Identify which cell holds the provided text, then report its (X, Y) central coordinate. 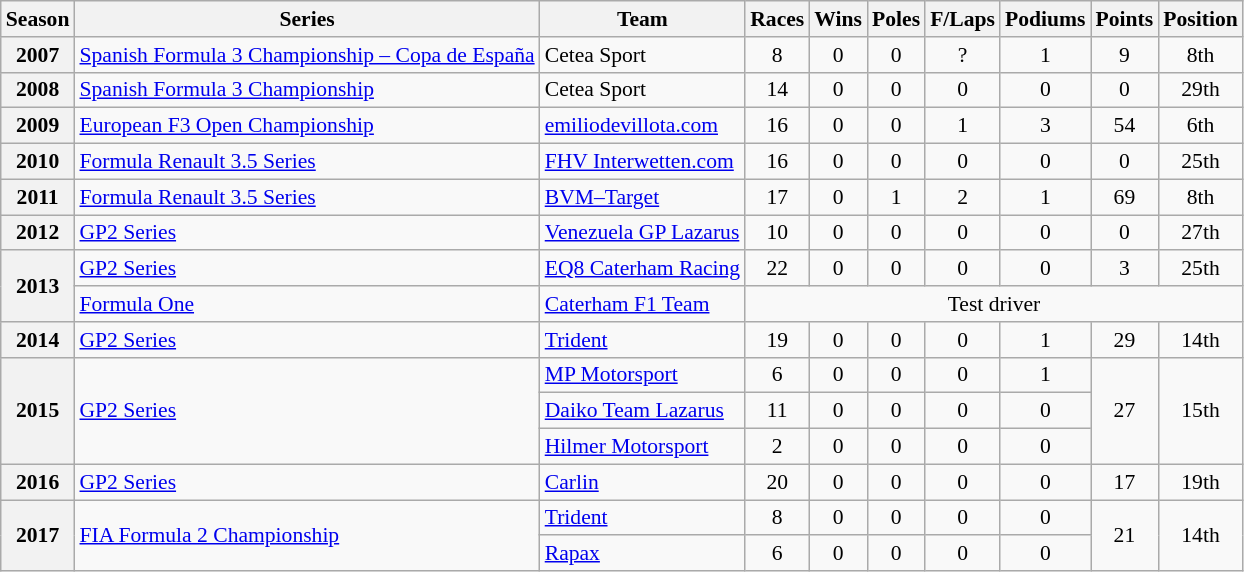
Wins (838, 19)
Season (38, 19)
14 (777, 90)
FHV Interwetten.com (643, 162)
9 (1125, 55)
2008 (38, 90)
Carlin (643, 482)
Formula One (306, 304)
BVM–Target (643, 197)
2011 (38, 197)
29 (1125, 340)
Hilmer Motorsport (643, 447)
? (962, 55)
Points (1125, 19)
6th (1200, 126)
10 (777, 233)
2013 (38, 286)
2015 (38, 410)
27th (1200, 233)
15th (1200, 410)
Spanish Formula 3 Championship – Copa de España (306, 55)
Spanish Formula 3 Championship (306, 90)
11 (777, 411)
FIA Formula 2 Championship (306, 536)
29th (1200, 90)
2014 (38, 340)
Podiums (1046, 19)
Rapax (643, 554)
2009 (38, 126)
19 (777, 340)
69 (1125, 197)
Daiko Team Lazarus (643, 411)
Venezuela GP Lazarus (643, 233)
Poles (896, 19)
Caterham F1 Team (643, 304)
20 (777, 482)
2016 (38, 482)
54 (1125, 126)
European F3 Open Championship (306, 126)
2010 (38, 162)
EQ8 Caterham Racing (643, 269)
MP Motorsport (643, 375)
Position (1200, 19)
19th (1200, 482)
Team (643, 19)
emiliodevillota.com (643, 126)
27 (1125, 410)
Races (777, 19)
Test driver (994, 304)
F/Laps (962, 19)
22 (777, 269)
Series (306, 19)
21 (1125, 536)
2017 (38, 536)
2007 (38, 55)
2012 (38, 233)
